Capture the cell that displays the provided text and extract its (X, Y) central coordinate. 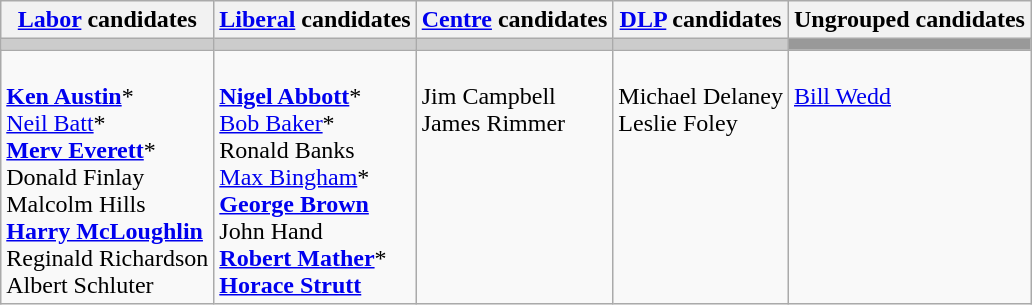
Labor candidates (108, 20)
Bill Wedd (909, 177)
Ken Austin* Neil Batt* Merv Everett* Donald Finlay Malcolm Hills Harry McLoughlin Reginald Richardson Albert Schluter (108, 177)
Ungrouped candidates (909, 20)
DLP candidates (701, 20)
Jim Campbell James Rimmer (514, 177)
Michael Delaney Leslie Foley (701, 177)
Nigel Abbott* Bob Baker* Ronald Banks Max Bingham* George Brown John Hand Robert Mather* Horace Strutt (315, 177)
Centre candidates (514, 20)
Liberal candidates (315, 20)
